Return (X, Y) of the center of cell containing provided text 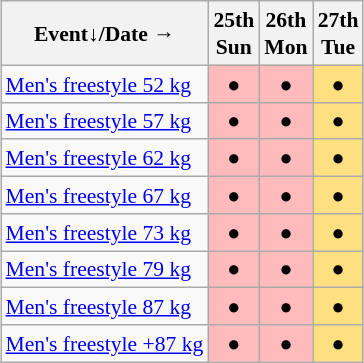
25thSun (234, 33)
27thTue (338, 33)
Men's freestyle 67 kg (104, 194)
26thMon (286, 33)
Men's freestyle 87 kg (104, 306)
Event↓/Date → (104, 33)
Men's freestyle 79 kg (104, 268)
Men's freestyle 73 kg (104, 232)
Men's freestyle 57 kg (104, 120)
Men's freestyle 52 kg (104, 84)
Men's freestyle +87 kg (104, 344)
Men's freestyle 62 kg (104, 158)
